Return the [X, Y] coordinate for the center point of the cell that contains the specified text.  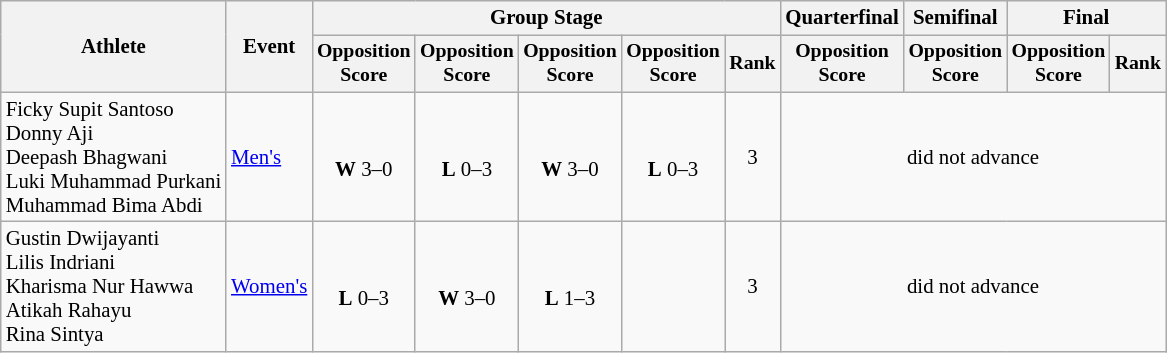
Gustin DwijayantiLilis IndrianiKharisma Nur HawwaAtikah RahayuRina Sintya [114, 287]
Event [269, 46]
Quarterfinal [842, 18]
Ficky Supit SantosoDonny AjiDeepash BhagwaniLuki Muhammad PurkaniMuhammad Bima Abdi [114, 157]
Women's [269, 287]
Final [1086, 18]
Semifinal [956, 18]
Group Stage [546, 18]
Athlete [114, 46]
Men's [269, 157]
L 1–3 [570, 287]
